Scan for the cell matching the given text and deliver its (X, Y) coordinate at center. 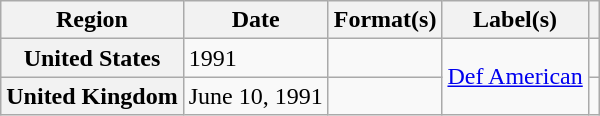
Def American (515, 77)
Format(s) (385, 20)
June 10, 1991 (256, 96)
United States (92, 58)
Date (256, 20)
Region (92, 20)
United Kingdom (92, 96)
Label(s) (515, 20)
1991 (256, 58)
